Capture the cell that displays the provided text and extract its [x, y] central coordinate. 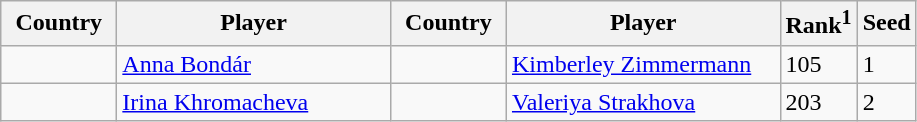
Rank1 [818, 24]
203 [818, 102]
Kimberley Zimmermann [643, 64]
Seed [886, 24]
1 [886, 64]
Anna Bondár [254, 64]
2 [886, 102]
Valeriya Strakhova [643, 102]
105 [818, 64]
Irina Khromacheva [254, 102]
